Output the (X, Y) coordinate of the center of the cell containing the given text.  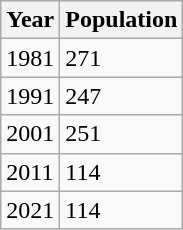
2021 (30, 210)
Population (122, 20)
2001 (30, 134)
1981 (30, 58)
247 (122, 96)
2011 (30, 172)
271 (122, 58)
1991 (30, 96)
251 (122, 134)
Year (30, 20)
